Find where the given text appears and provide that cell's center as [X, Y] coordinate. 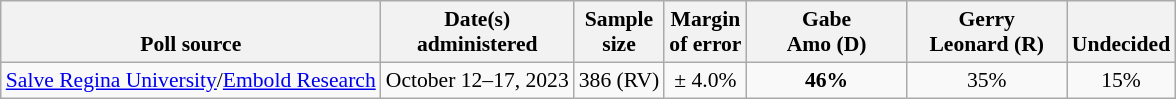
386 (RV) [620, 80]
October 12–17, 2023 [478, 80]
Date(s)administered [478, 32]
35% [987, 80]
Marginof error [705, 32]
Undecided [1121, 32]
GabeAmo (D) [827, 32]
46% [827, 80]
± 4.0% [705, 80]
Salve Regina University/Embold Research [191, 80]
Samplesize [620, 32]
Poll source [191, 32]
15% [1121, 80]
GerryLeonard (R) [987, 32]
